Detect which cell encompasses the target text, then output its [X, Y] center coordinate. 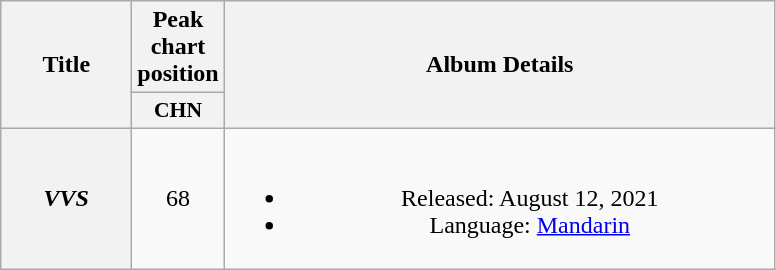
Peak chart position [178, 47]
VVS [66, 198]
Album Details [500, 65]
Title [66, 65]
CHN [178, 111]
68 [178, 198]
Released: August 12, 2021Language: Mandarin [500, 198]
